Extract the (x, y) coordinate from the center of the cell holding the provided text.  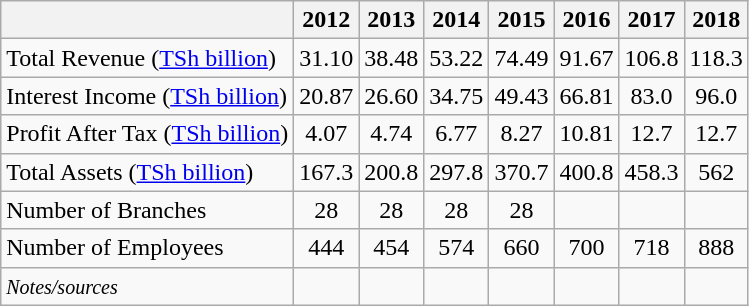
444 (326, 248)
297.8 (456, 172)
31.10 (326, 58)
574 (456, 248)
458.3 (652, 172)
2013 (392, 20)
2017 (652, 20)
118.3 (716, 58)
2014 (456, 20)
53.22 (456, 58)
2015 (522, 20)
Total Revenue (TSh billion) (148, 58)
2018 (716, 20)
Number of Branches (148, 210)
34.75 (456, 96)
49.43 (522, 96)
8.27 (522, 134)
4.74 (392, 134)
Interest Income (TSh billion) (148, 96)
2016 (586, 20)
718 (652, 248)
96.0 (716, 96)
200.8 (392, 172)
Notes/sources (148, 286)
74.49 (522, 58)
26.60 (392, 96)
4.07 (326, 134)
400.8 (586, 172)
66.81 (586, 96)
Profit After Tax (TSh billion) (148, 134)
370.7 (522, 172)
10.81 (586, 134)
6.77 (456, 134)
562 (716, 172)
38.48 (392, 58)
Total Assets (TSh billion) (148, 172)
454 (392, 248)
2012 (326, 20)
167.3 (326, 172)
83.0 (652, 96)
91.67 (586, 58)
20.87 (326, 96)
106.8 (652, 58)
Number of Employees (148, 248)
700 (586, 248)
888 (716, 248)
660 (522, 248)
